Scan for the cell matching the given text and deliver its (x, y) coordinate at center. 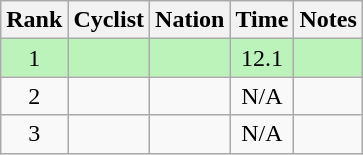
12.1 (262, 58)
Notes (328, 20)
Rank (34, 20)
2 (34, 96)
Cyclist (109, 20)
3 (34, 134)
Time (262, 20)
1 (34, 58)
Nation (190, 20)
